From the cell containing the given text, extract its center point as [x, y] coordinate. 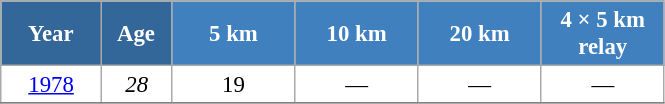
19 [234, 85]
1978 [52, 85]
28 [136, 85]
10 km [356, 34]
Year [52, 34]
4 × 5 km relay [602, 34]
Age [136, 34]
5 km [234, 34]
20 km [480, 34]
